From the cell containing the given text, extract its center point as [X, Y] coordinate. 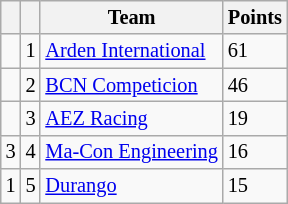
61 [255, 51]
4 [31, 152]
Durango [131, 186]
Points [255, 17]
19 [255, 118]
15 [255, 186]
Arden International [131, 51]
Team [131, 17]
2 [31, 85]
BCN Competicion [131, 85]
46 [255, 85]
16 [255, 152]
AEZ Racing [131, 118]
5 [31, 186]
Ma-Con Engineering [131, 152]
